Detect which cell encompasses the target text, then output its (X, Y) center coordinate. 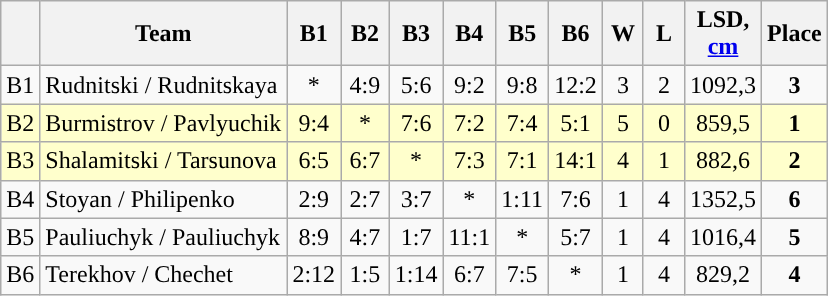
7:2 (470, 123)
6 (795, 199)
Pauliuchyk / Pauliuchyk (164, 237)
4:7 (366, 237)
Terekhov / Chechet (164, 275)
12:2 (576, 85)
9:8 (522, 85)
5:1 (576, 123)
882,6 (722, 161)
LSD,cm (722, 34)
7:5 (522, 275)
11:1 (470, 237)
1:7 (416, 237)
859,5 (722, 123)
Rudnitski / Rudnitskaya (164, 85)
1092,3 (722, 85)
Team (164, 34)
829,2 (722, 275)
7:1 (522, 161)
Stoyan / Philipenko (164, 199)
1016,4 (722, 237)
1:5 (366, 275)
L (664, 34)
7:3 (470, 161)
14:1 (576, 161)
2:12 (314, 275)
Burmistrov / Pavlyuchik (164, 123)
Place (795, 34)
6:5 (314, 161)
3:7 (416, 199)
5:6 (416, 85)
1:11 (522, 199)
4:9 (366, 85)
9:2 (470, 85)
2:7 (366, 199)
5:7 (576, 237)
W (622, 34)
9:4 (314, 123)
2:9 (314, 199)
Shalamitski / Tarsunova (164, 161)
1352,5 (722, 199)
1:14 (416, 275)
0 (664, 123)
7:4 (522, 123)
8:9 (314, 237)
